For the text-containing cell, return its midpoint in [x, y] coordinate format. 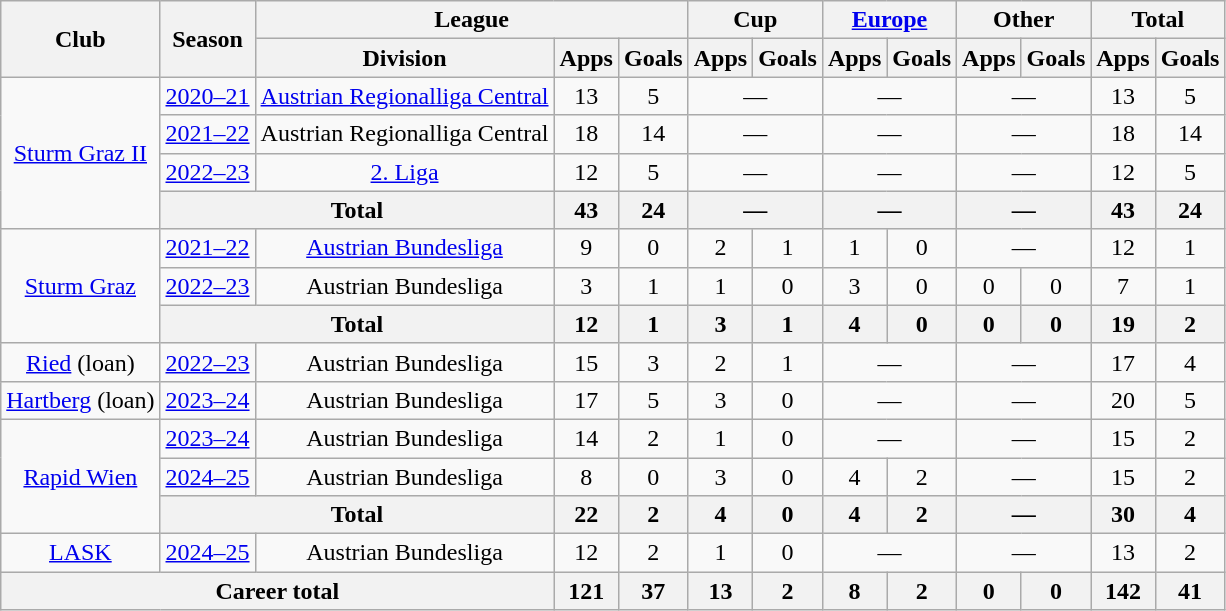
Sturm Graz II [80, 153]
30 [1123, 515]
22 [586, 515]
Europe [889, 20]
142 [1123, 591]
2. Liga [404, 172]
Club [80, 39]
Ried (loan) [80, 362]
37 [653, 591]
Other [1024, 20]
Hartberg (loan) [80, 400]
LASK [80, 553]
2020–21 [208, 96]
Rapid Wien [80, 476]
Cup [755, 20]
Season [208, 39]
121 [586, 591]
League [472, 20]
41 [1190, 591]
Division [404, 58]
19 [1123, 324]
Career total [278, 591]
7 [1123, 286]
20 [1123, 400]
9 [586, 248]
Sturm Graz [80, 286]
